From the cell containing the given text, extract its center point as (X, Y) coordinate. 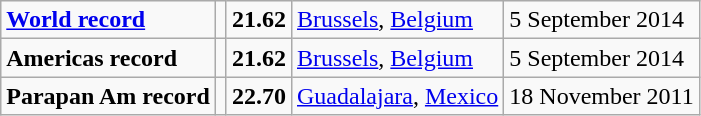
18 November 2011 (602, 96)
Guadalajara, Mexico (397, 96)
Parapan Am record (108, 96)
22.70 (258, 96)
Americas record (108, 58)
World record (108, 20)
